Scan for the cell matching the given text and deliver its [X, Y] coordinate at center. 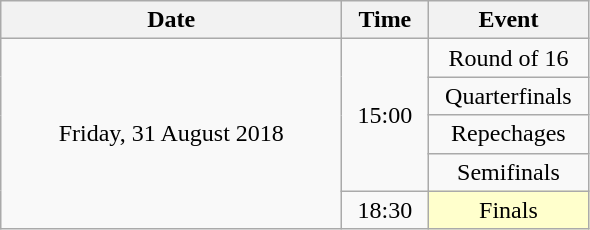
Event [508, 20]
Quarterfinals [508, 96]
Round of 16 [508, 58]
Semifinals [508, 172]
Date [172, 20]
Time [385, 20]
Friday, 31 August 2018 [172, 134]
15:00 [385, 115]
18:30 [385, 210]
Repechages [508, 134]
Finals [508, 210]
